Scan for the cell matching the given text and deliver its [X, Y] coordinate at center. 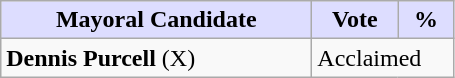
Dennis Purcell (X) [156, 58]
Acclaimed [383, 58]
Mayoral Candidate [156, 20]
% [426, 20]
Vote [355, 20]
